Return the [x, y] coordinate for the center point of the cell that contains the specified text.  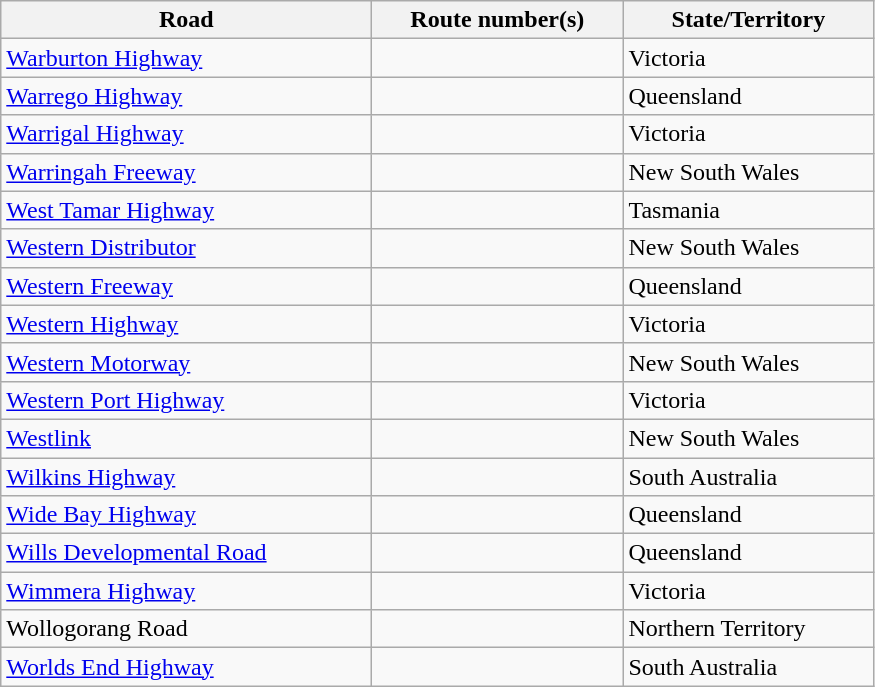
Wollogorang Road [186, 629]
Western Highway [186, 324]
Wills Developmental Road [186, 553]
Western Distributor [186, 248]
Wilkins Highway [186, 477]
Worlds End Highway [186, 667]
Western Freeway [186, 286]
West Tamar Highway [186, 210]
Route number(s) [498, 20]
Northern Territory [748, 629]
Road [186, 20]
Warrego Highway [186, 96]
State/Territory [748, 20]
Tasmania [748, 210]
Warrigal Highway [186, 134]
Western Motorway [186, 362]
Westlink [186, 438]
Warringah Freeway [186, 172]
Western Port Highway [186, 400]
Wide Bay Highway [186, 515]
Warburton Highway [186, 58]
Wimmera Highway [186, 591]
